Determine the (X, Y) coordinate at the center of the cell enclosing the given text.  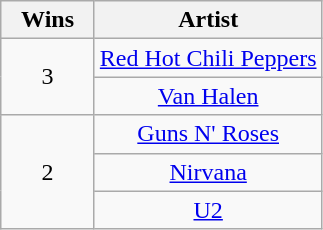
Guns N' Roses (208, 134)
Nirvana (208, 172)
2 (48, 172)
U2 (208, 210)
Van Halen (208, 96)
Red Hot Chili Peppers (208, 58)
Artist (208, 20)
3 (48, 77)
Wins (48, 20)
